Output the [x, y] coordinate of the center of the cell containing the given text.  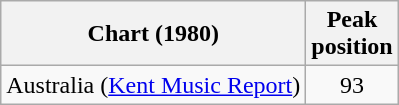
Chart (1980) [154, 34]
Australia (Kent Music Report) [154, 85]
93 [352, 85]
Peakposition [352, 34]
